Find where the given text appears and provide that cell's center as (X, Y) coordinate. 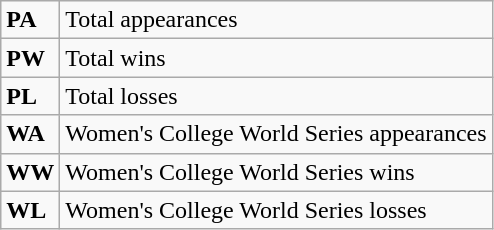
Women's College World Series losses (276, 210)
Total appearances (276, 20)
Women's College World Series wins (276, 172)
Total losses (276, 96)
WL (30, 210)
PW (30, 58)
PA (30, 20)
Women's College World Series appearances (276, 134)
WW (30, 172)
Total wins (276, 58)
WA (30, 134)
PL (30, 96)
